From the cell containing the given text, extract its center point as [x, y] coordinate. 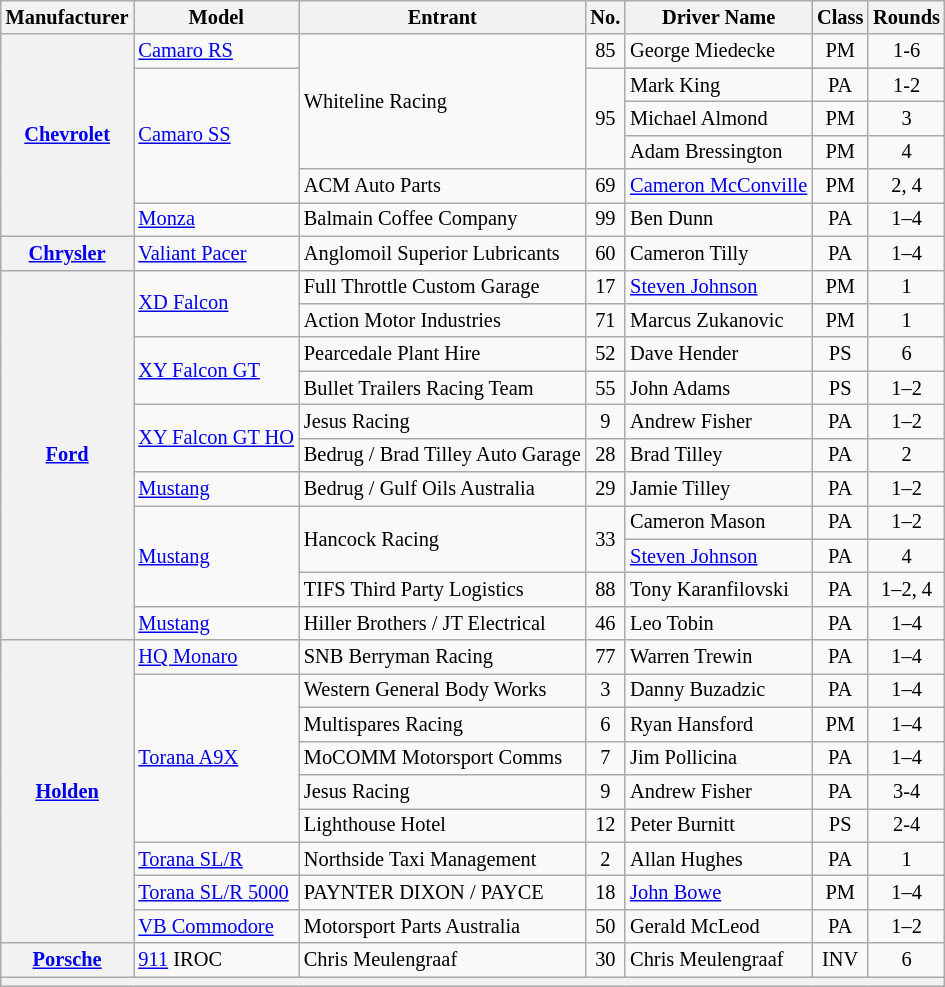
MoCOMM Motorsport Comms [442, 758]
Pearcedale Plant Hire [442, 354]
Allan Hughes [718, 859]
52 [606, 354]
Manufacturer [68, 17]
Holden [68, 792]
Chrysler [68, 253]
911 IROC [216, 960]
Tony Karanfilovski [718, 589]
Michael Almond [718, 118]
69 [606, 186]
30 [606, 960]
Warren Trewin [718, 657]
Jamie Tilley [718, 489]
77 [606, 657]
INV [840, 960]
7 [606, 758]
Ford [68, 455]
SNB Berryman Racing [442, 657]
Jim Pollicina [718, 758]
Torana SL/R [216, 859]
Cameron Mason [718, 522]
XD Falcon [216, 304]
PAYNTER DIXON / PAYCE [442, 892]
ACM Auto Parts [442, 186]
Chevrolet [68, 135]
88 [606, 589]
Leo Tobin [718, 623]
85 [606, 51]
Torana A9X [216, 757]
Entrant [442, 17]
Bullet Trailers Racing Team [442, 388]
Brad Tilley [718, 455]
Monza [216, 219]
50 [606, 926]
28 [606, 455]
Model [216, 17]
Torana SL/R 5000 [216, 892]
Action Motor Industries [442, 320]
Bedrug / Gulf Oils Australia [442, 489]
Camaro SS [216, 136]
Western General Body Works [442, 690]
60 [606, 253]
Marcus Zukanovic [718, 320]
Cameron McConville [718, 186]
Hancock Racing [442, 538]
1-2 [906, 85]
Camaro RS [216, 51]
33 [606, 538]
Driver Name [718, 17]
99 [606, 219]
Hiller Brothers / JT Electrical [442, 623]
55 [606, 388]
Balmain Coffee Company [442, 219]
John Bowe [718, 892]
Porsche [68, 960]
Ryan Hansford [718, 724]
George Miedecke [718, 51]
Peter Burnitt [718, 825]
29 [606, 489]
No. [606, 17]
17 [606, 287]
Ben Dunn [718, 219]
3-4 [906, 791]
46 [606, 623]
2-4 [906, 825]
Whiteline Racing [442, 102]
95 [606, 118]
2, 4 [906, 186]
TIFS Third Party Logistics [442, 589]
HQ Monaro [216, 657]
XY Falcon GT HO [216, 438]
Full Throttle Custom Garage [442, 287]
Dave Hender [718, 354]
1–2, 4 [906, 589]
Adam Bressington [718, 152]
XY Falcon GT [216, 370]
Anglomoil Superior Lubricants [442, 253]
Rounds [906, 17]
Mark King [718, 85]
Cameron Tilly [718, 253]
18 [606, 892]
Bedrug / Brad Tilley Auto Garage [442, 455]
Gerald McLeod [718, 926]
John Adams [718, 388]
12 [606, 825]
Lighthouse Hotel [442, 825]
71 [606, 320]
Danny Buzadzic [718, 690]
1-6 [906, 51]
Valiant Pacer [216, 253]
Multispares Racing [442, 724]
Northside Taxi Management [442, 859]
Class [840, 17]
Motorsport Parts Australia [442, 926]
VB Commodore [216, 926]
